Output the (X, Y) coordinate of the center of the cell containing the given text.  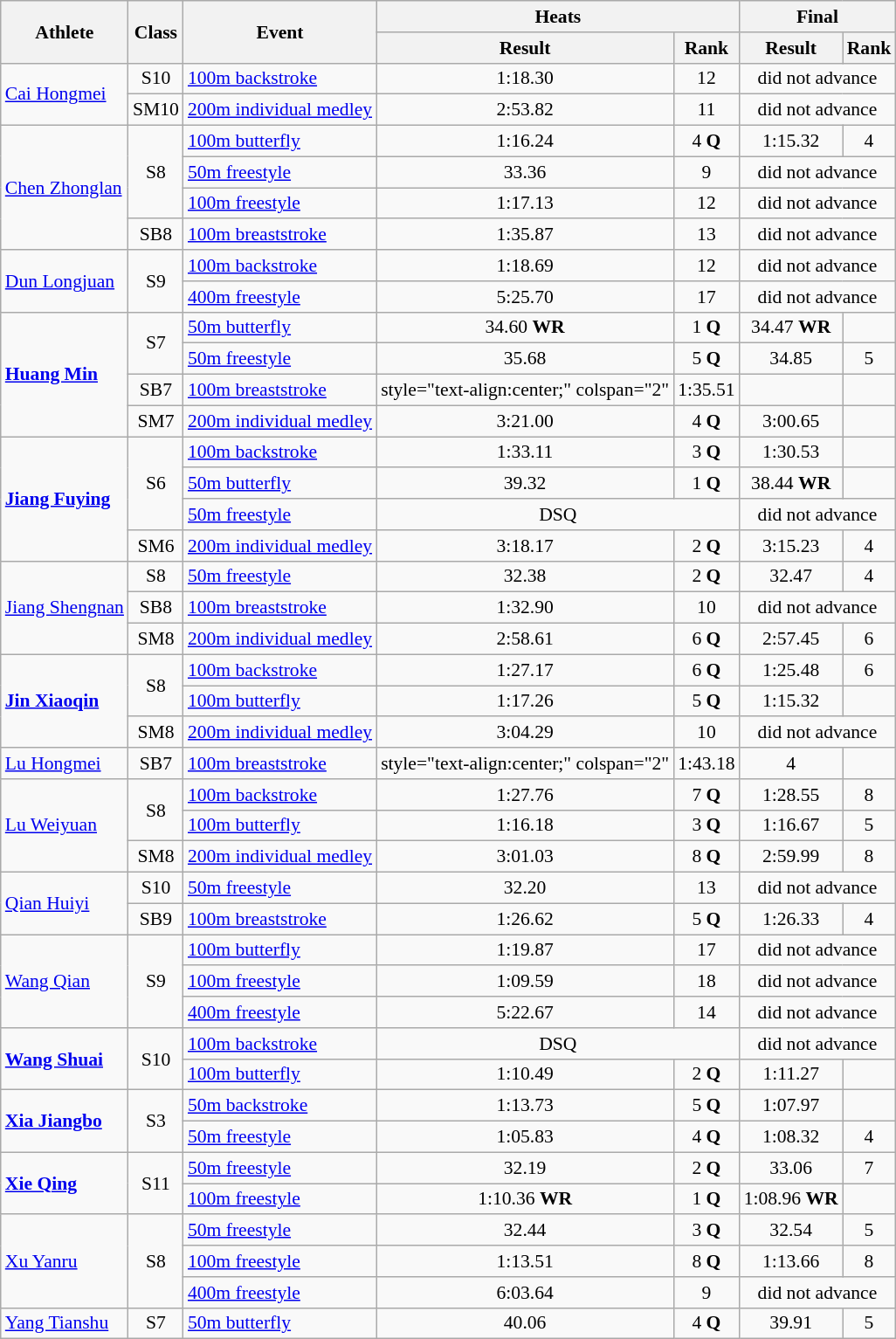
Xia Jiangbo (65, 1122)
S3 (155, 1122)
34.47 WR (791, 328)
2:59.99 (791, 857)
1:18.30 (525, 79)
50m backstroke (279, 1106)
1:13.51 (525, 1261)
1:33.11 (525, 452)
1:19.87 (525, 950)
1:16.67 (791, 825)
Jin Xiaoqin (65, 701)
Event (279, 31)
S11 (155, 1183)
5:25.70 (525, 297)
5:22.67 (525, 1012)
3:00.65 (791, 421)
1:09.59 (525, 982)
Xu Yanru (65, 1261)
3:01.03 (525, 857)
Cai Hongmei (65, 94)
1:27.76 (525, 795)
34.60 WR (525, 328)
Lu Hongmei (65, 763)
1:16.18 (525, 825)
Heats (558, 17)
32.44 (525, 1231)
1:13.66 (791, 1261)
Yang Tianshu (65, 1323)
Chen Zhonglan (65, 188)
1:08.32 (791, 1137)
1:11.27 (791, 1074)
Jiang Shengnan (65, 608)
32.38 (525, 576)
Jiang Fuying (65, 499)
1:32.90 (525, 608)
1:10.36 WR (525, 1199)
39.32 (525, 484)
1:25.48 (791, 670)
1:18.69 (525, 266)
32.20 (525, 888)
S6 (155, 484)
1:26.62 (525, 919)
7 Q (706, 795)
Lu Weiyuan (65, 826)
SM10 (155, 110)
Athlete (65, 31)
1:26.33 (791, 919)
11 (706, 110)
1:07.97 (791, 1106)
1:35.87 (525, 235)
SB9 (155, 919)
1:17.26 (525, 701)
1:10.49 (525, 1074)
1:16.24 (525, 141)
2:53.82 (525, 110)
Wang Qian (65, 982)
Class (155, 31)
32.19 (525, 1168)
3:15.23 (791, 546)
18 (706, 982)
Final (817, 17)
1:43.18 (706, 763)
40.06 (525, 1323)
3:18.17 (525, 546)
Dun Longjuan (65, 281)
Qian Huiyi (65, 903)
32.47 (791, 576)
33.06 (791, 1168)
1:17.13 (525, 204)
SM6 (155, 546)
35.68 (525, 359)
Wang Shuai (65, 1059)
1:27.17 (525, 670)
39.91 (791, 1323)
2:57.45 (791, 639)
1:05.83 (525, 1137)
2:58.61 (525, 639)
1:28.55 (791, 795)
34.85 (791, 359)
1:13.73 (525, 1106)
1:30.53 (791, 452)
3:21.00 (525, 421)
33.36 (525, 172)
SM7 (155, 421)
38.44 WR (791, 484)
6:03.64 (525, 1293)
32.54 (791, 1231)
14 (706, 1012)
Huang Min (65, 374)
Xie Qing (65, 1183)
3:04.29 (525, 733)
7 (870, 1168)
1:35.51 (706, 390)
1:08.96 WR (791, 1199)
